Find where the given text appears and provide that cell's center as [X, Y] coordinate. 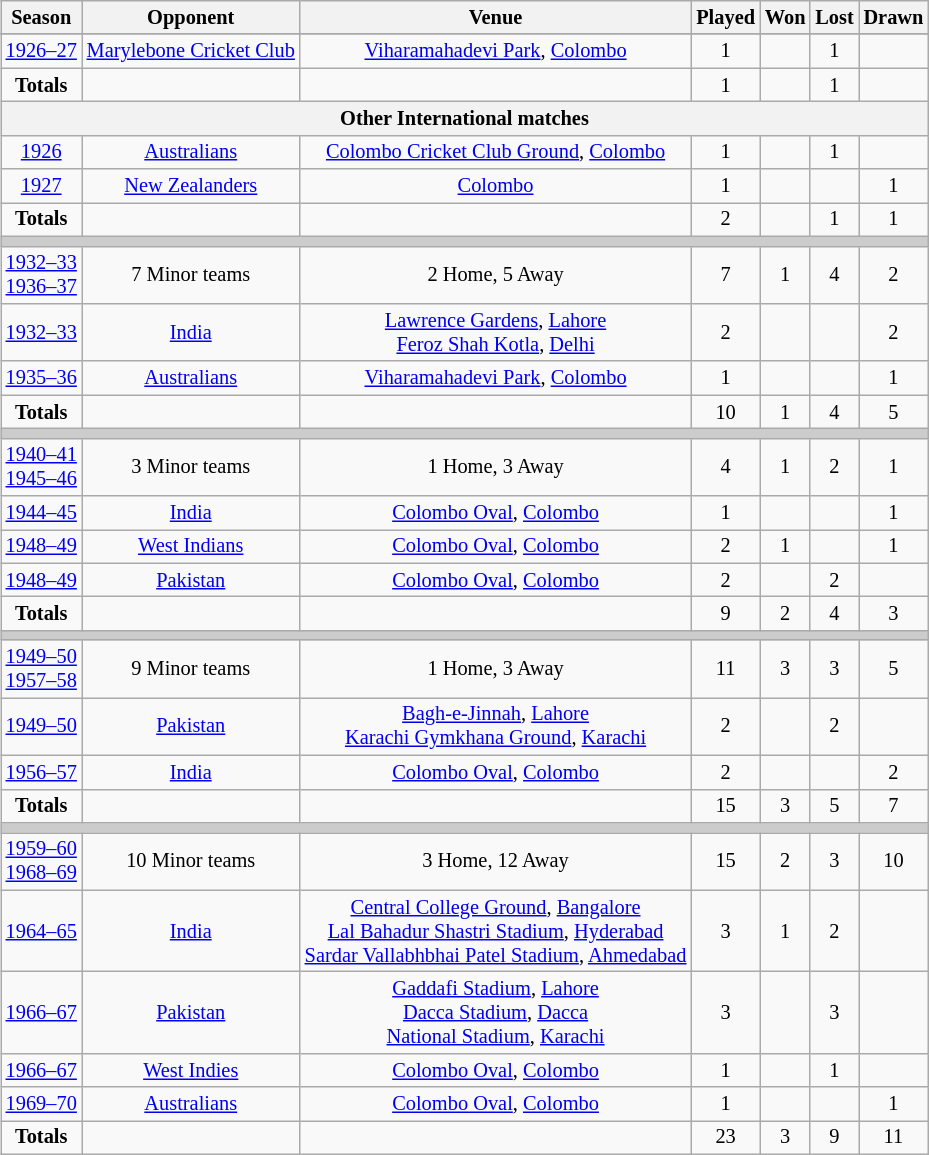
Drawn [894, 18]
7 Minor teams [191, 275]
Venue [496, 18]
3 Home, 12 Away [496, 861]
1944–45 [42, 513]
Other International matches [465, 119]
Colombo [496, 186]
9 Minor teams [191, 669]
Won [785, 18]
1935–36 [42, 378]
Colombo Cricket Club Ground, Colombo [496, 152]
West Indies [191, 1070]
1940–411945–46 [42, 467]
Played [726, 18]
Marylebone Cricket Club [191, 51]
Season [42, 18]
West Indians [191, 547]
1959–601968–69 [42, 861]
1964–65 [42, 931]
1932–331936–37 [42, 275]
1932–33 [42, 333]
1926 [42, 152]
Bagh-e-Jinnah, LahoreKarachi Gymkhana Ground, Karachi [496, 727]
2 Home, 5 Away [496, 275]
1926–27 [42, 51]
1956–57 [42, 773]
Gaddafi Stadium, LahoreDacca Stadium, DaccaNational Stadium, Karachi [496, 1013]
New Zealanders [191, 186]
1969–70 [42, 1104]
Lost [834, 18]
1949–50 [42, 727]
Central College Ground, BangaloreLal Bahadur Shastri Stadium, HyderabadSardar Vallabhbhai Patel Stadium, Ahmedabad [496, 931]
10 Minor teams [191, 861]
23 [726, 1138]
Lawrence Gardens, LahoreFeroz Shah Kotla, Delhi [496, 333]
Opponent [191, 18]
1949–501957–58 [42, 669]
3 Minor teams [191, 467]
1927 [42, 186]
